Return (X, Y) of the center of cell containing provided text 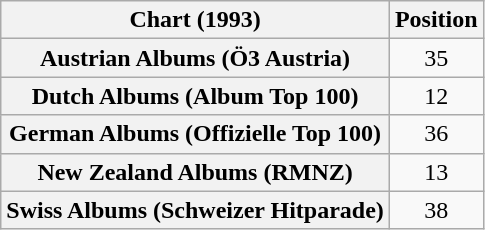
38 (436, 210)
Dutch Albums (Album Top 100) (196, 96)
New Zealand Albums (RMNZ) (196, 172)
35 (436, 58)
12 (436, 96)
Swiss Albums (Schweizer Hitparade) (196, 210)
13 (436, 172)
36 (436, 134)
Austrian Albums (Ö3 Austria) (196, 58)
German Albums (Offizielle Top 100) (196, 134)
Chart (1993) (196, 20)
Position (436, 20)
